Detect which cell encompasses the target text, then output its (x, y) center coordinate. 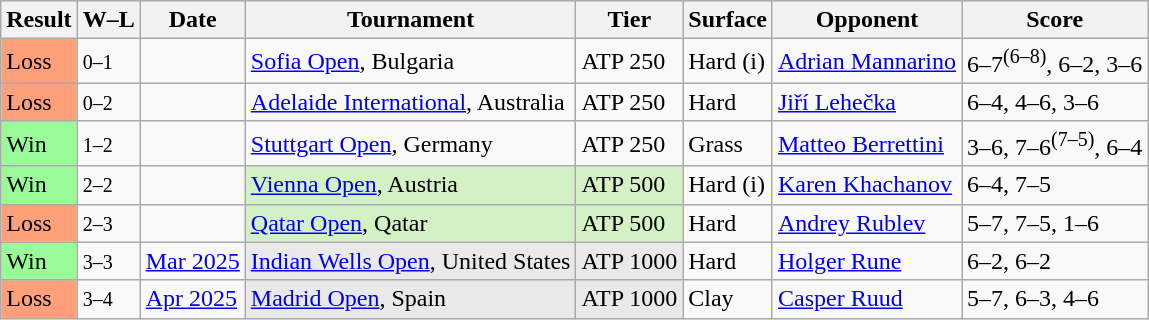
Karen Khachanov (866, 185)
Stuttgart Open, Germany (410, 144)
Date (192, 20)
Andrey Rublev (866, 223)
Result (39, 20)
2–3 (108, 223)
6–7(6–8), 6–2, 3–6 (1055, 62)
Clay (728, 299)
3–4 (108, 299)
Mar 2025 (192, 261)
Surface (728, 20)
Adelaide International, Australia (410, 102)
5–7, 6–3, 4–6 (1055, 299)
Tournament (410, 20)
Indian Wells Open, United States (410, 261)
Adrian Mannarino (866, 62)
6–4, 7–5 (1055, 185)
Vienna Open, Austria (410, 185)
2–2 (108, 185)
6–2, 6–2 (1055, 261)
3–6, 7–6(7–5), 6–4 (1055, 144)
3–3 (108, 261)
Sofia Open, Bulgaria (410, 62)
Madrid Open, Spain (410, 299)
Opponent (866, 20)
Grass (728, 144)
Tier (630, 20)
Apr 2025 (192, 299)
6–4, 4–6, 3–6 (1055, 102)
Holger Rune (866, 261)
W–L (108, 20)
Jiří Lehečka (866, 102)
Qatar Open, Qatar (410, 223)
Casper Ruud (866, 299)
0–2 (108, 102)
0–1 (108, 62)
1–2 (108, 144)
Matteo Berrettini (866, 144)
5–7, 7–5, 1–6 (1055, 223)
Score (1055, 20)
